Provide the (x, y) coordinate of the cell's center where the given text is located.  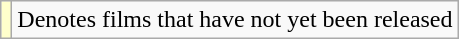
Denotes films that have not yet been released (235, 20)
